Capture the cell that displays the provided text and extract its [x, y] central coordinate. 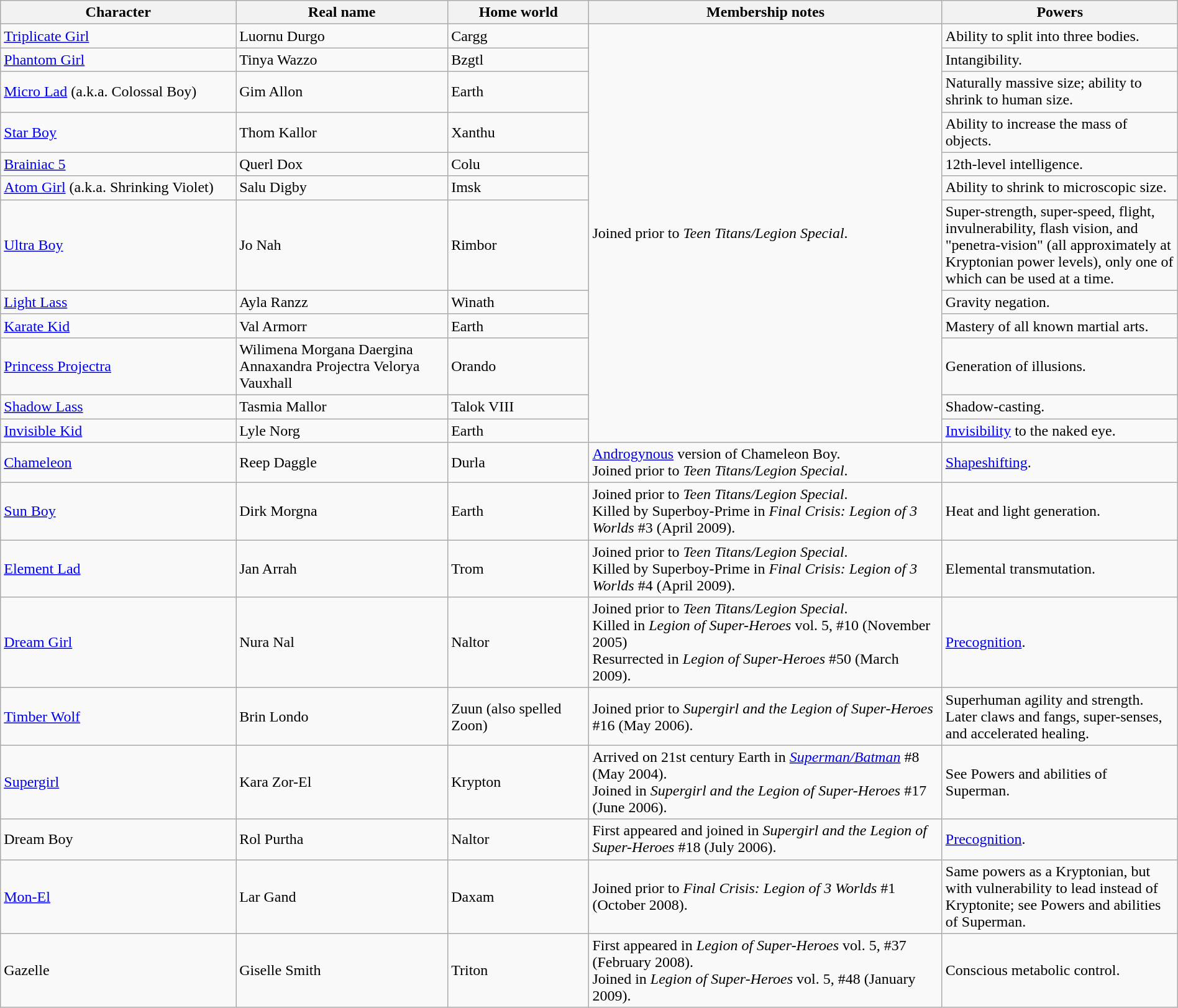
Winath [518, 302]
Rimbor [518, 245]
Giselle Smith [342, 971]
Dirk Morgna [342, 511]
Real name [342, 12]
Talok VIII [518, 406]
Shadow Lass [118, 406]
Androgynous version of Chameleon Boy.Joined prior to Teen Titans/Legion Special. [765, 462]
Luornu Durgo [342, 36]
Colu [518, 164]
Elemental transmutation. [1060, 569]
Arrived on 21st century Earth in Superman/Batman #8 (May 2004).Joined in Supergirl and the Legion of Super-Heroes #17 (June 2006). [765, 782]
Rol Purtha [342, 839]
First appeared and joined in Supergirl and the Legion of Super-Heroes #18 (July 2006). [765, 839]
Krypton [518, 782]
Powers [1060, 12]
Querl Dox [342, 164]
Daxam [518, 896]
Karate Kid [118, 326]
Thom Kallor [342, 132]
Joined prior to Teen Titans/Legion Special.Killed by Superboy-Prime in Final Crisis: Legion of 3 Worlds #4 (April 2009). [765, 569]
Phantom Girl [118, 60]
Val Armorr [342, 326]
Intangibility. [1060, 60]
Micro Lad (a.k.a. Colossal Boy) [118, 92]
Gravity negation. [1060, 302]
Gim Allon [342, 92]
Generation of illusions. [1060, 366]
Lyle Norg [342, 431]
Joined prior to Teen Titans/Legion Special.Killed by Superboy-Prime in Final Crisis: Legion of 3 Worlds #3 (April 2009). [765, 511]
Salu Digby [342, 188]
Mastery of all known martial arts. [1060, 326]
Jo Nah [342, 245]
Chameleon [118, 462]
Element Lad [118, 569]
Tasmia Mallor [342, 406]
Atom Girl (a.k.a. Shrinking Violet) [118, 188]
Triton [518, 971]
Ability to split into three bodies. [1060, 36]
Home world [518, 12]
Joined prior to Teen Titans/Legion Special. [765, 234]
See Powers and abilities of Superman. [1060, 782]
Light Lass [118, 302]
Jan Arrah [342, 569]
Mon-El [118, 896]
Reep Daggle [342, 462]
First appeared in Legion of Super-Heroes vol. 5, #37 (February 2008).Joined in Legion of Super-Heroes vol. 5, #48 (January 2009). [765, 971]
Ultra Boy [118, 245]
Gazelle [118, 971]
Sun Boy [118, 511]
Timber Wolf [118, 717]
Ability to shrink to microscopic size. [1060, 188]
Star Boy [118, 132]
Superhuman agility and strength.Later claws and fangs, super-senses, and accelerated healing. [1060, 717]
Ayla Ranzz [342, 302]
Kara Zor-El [342, 782]
Conscious metabolic control. [1060, 971]
Tinya Wazzo [342, 60]
Dream Girl [118, 643]
Zuun (also spelled Zoon) [518, 717]
Same powers as a Kryptonian, but with vulnerability to lead instead of Kryptonite; see Powers and abilities of Superman. [1060, 896]
Triplicate Girl [118, 36]
Bzgtl [518, 60]
Imsk [518, 188]
Nura Nal [342, 643]
Invisible Kid [118, 431]
Trom [518, 569]
Brainiac 5 [118, 164]
Shadow-casting. [1060, 406]
Princess Projectra [118, 366]
Dream Boy [118, 839]
Lar Gand [342, 896]
Shapeshifting. [1060, 462]
Joined prior to Supergirl and the Legion of Super-Heroes #16 (May 2006). [765, 717]
Ability to increase the mass of objects. [1060, 132]
Wilimena Morgana Daergina Annaxandra Projectra Velorya Vauxhall [342, 366]
Cargg [518, 36]
Supergirl [118, 782]
Orando [518, 366]
Character [118, 12]
Brin Londo [342, 717]
Heat and light generation. [1060, 511]
Durla [518, 462]
Naturally massive size; ability to shrink to human size. [1060, 92]
12th-level intelligence. [1060, 164]
Xanthu [518, 132]
Membership notes [765, 12]
Invisibility to the naked eye. [1060, 431]
Joined prior to Final Crisis: Legion of 3 Worlds #1 (October 2008). [765, 896]
